Search for the cell housing the specified text and yield its (x, y) center coordinate. 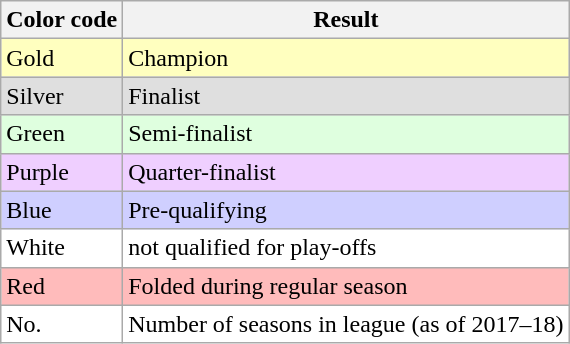
Result (346, 20)
White (62, 248)
Semi-finalist (346, 134)
Silver (62, 96)
Green (62, 134)
No. (62, 324)
Number of seasons in league (as of 2017–18) (346, 324)
Folded during regular season (346, 286)
Purple (62, 172)
Champion (346, 58)
Finalist (346, 96)
Color code (62, 20)
Pre-qualifying (346, 210)
Quarter-finalist (346, 172)
Red (62, 286)
not qualified for play-offs (346, 248)
Blue (62, 210)
Gold (62, 58)
